Scan for the cell matching the given text and deliver its (x, y) coordinate at center. 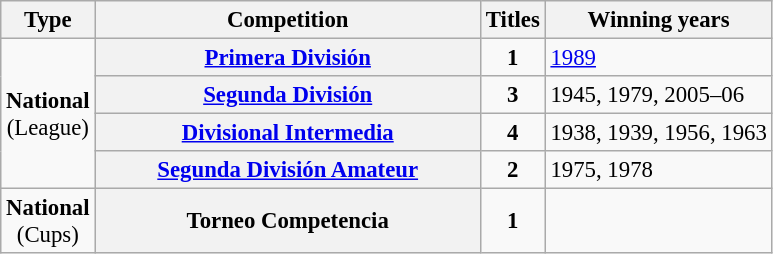
4 (512, 133)
Segunda División (288, 95)
Torneo Competencia (288, 222)
Primera División (288, 58)
Type (48, 20)
1945, 1979, 2005–06 (658, 95)
1975, 1978 (658, 170)
Winning years (658, 20)
National(Cups) (48, 222)
Titles (512, 20)
Divisional Intermedia (288, 133)
National(League) (48, 114)
2 (512, 170)
Competition (288, 20)
1938, 1939, 1956, 1963 (658, 133)
3 (512, 95)
Segunda División Amateur (288, 170)
1989 (658, 58)
